Extract the (X, Y) coordinate from the center of the cell holding the provided text.  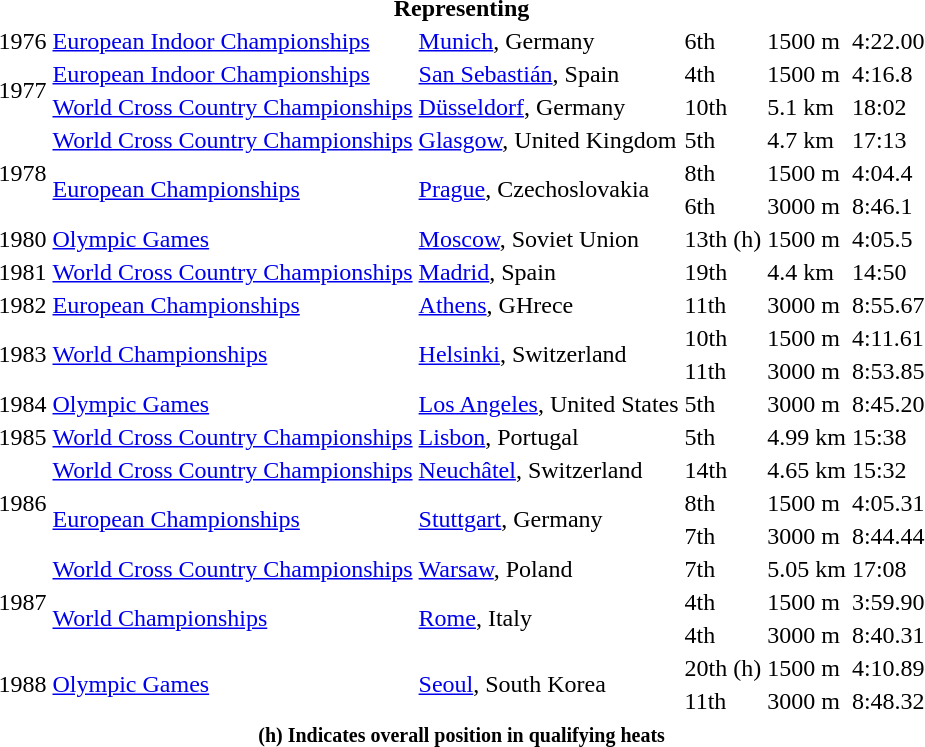
20th (h) (723, 668)
13th (h) (723, 239)
Düsseldorf, Germany (548, 107)
4.7 km (807, 140)
14th (723, 470)
Stuttgart, Germany (548, 520)
4.4 km (807, 272)
4.65 km (807, 470)
San Sebastián, Spain (548, 74)
Moscow, Soviet Union (548, 239)
4.99 km (807, 437)
Neuchâtel, Switzerland (548, 470)
Rome, Italy (548, 618)
Helsinki, Switzerland (548, 354)
Munich, Germany (548, 41)
Athens, GHrece (548, 305)
Glasgow, United Kingdom (548, 140)
Lisbon, Portugal (548, 437)
Prague, Czechoslovakia (548, 190)
5.05 km (807, 569)
Los Angeles, United States (548, 404)
5.1 km (807, 107)
Warsaw, Poland (548, 569)
Madrid, Spain (548, 272)
Seoul, South Korea (548, 684)
19th (723, 272)
